Output the (X, Y) coordinate of the center of the cell containing the given text.  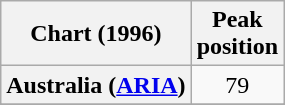
Australia (ARIA) (96, 85)
79 (237, 85)
Chart (1996) (96, 34)
Peakposition (237, 34)
